Capture the cell that displays the provided text and extract its (X, Y) central coordinate. 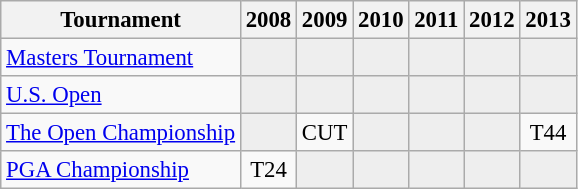
Tournament (121, 20)
T44 (548, 133)
U.S. Open (121, 95)
Masters Tournament (121, 58)
2013 (548, 20)
2011 (436, 20)
2012 (492, 20)
PGA Championship (121, 170)
2008 (268, 20)
CUT (325, 133)
2010 (381, 20)
2009 (325, 20)
T24 (268, 170)
The Open Championship (121, 133)
